Search for the cell housing the specified text and yield its (x, y) center coordinate. 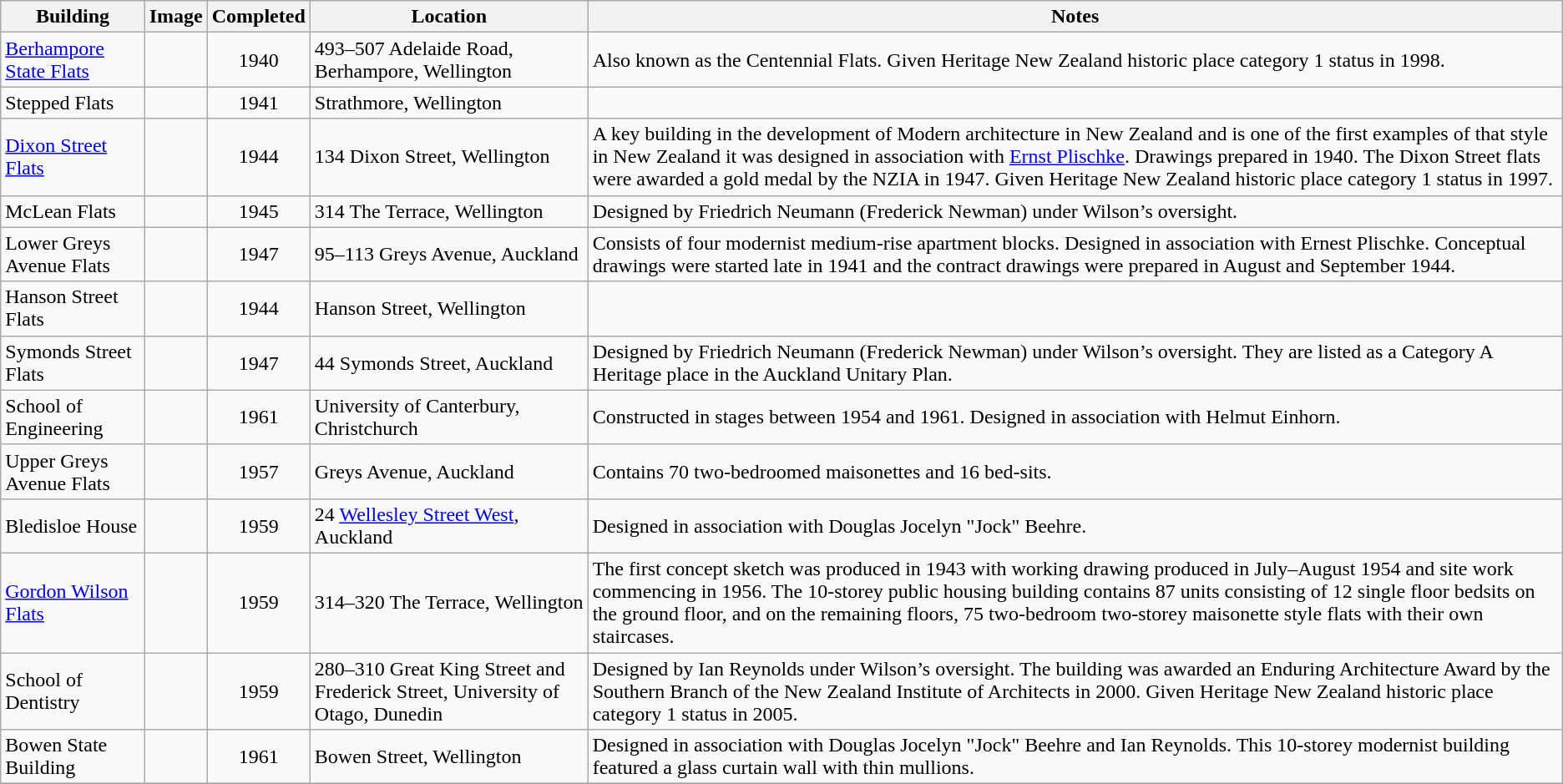
Dixon Street Flats (73, 157)
134 Dixon Street, Wellington (449, 157)
Bowen Street, Wellington (449, 756)
Image (175, 17)
Bledisloe House (73, 526)
Stepped Flats (73, 103)
Upper Greys Avenue Flats (73, 471)
University of Canterbury, Christchurch (449, 417)
Berhampore State Flats (73, 60)
Strathmore, Wellington (449, 103)
Hanson Street Flats (73, 309)
Lower Greys Avenue Flats (73, 254)
Designed in association with Douglas Jocelyn "Jock" Beehre. (1075, 526)
44 Symonds Street, Auckland (449, 362)
McLean Flats (73, 211)
1941 (259, 103)
School of Dentistry (73, 691)
1957 (259, 471)
280–310 Great King Street and Frederick Street, University of Otago, Dunedin (449, 691)
Hanson Street, Wellington (449, 309)
Gordon Wilson Flats (73, 603)
Designed by Friedrich Neumann (Frederick Newman) under Wilson’s oversight. (1075, 211)
Bowen State Building (73, 756)
Also known as the Centennial Flats. Given Heritage New Zealand historic place category 1 status in 1998. (1075, 60)
Greys Avenue, Auckland (449, 471)
Contains 70 two-bedroomed maisonettes and 16 bed-sits. (1075, 471)
1940 (259, 60)
Location (449, 17)
24 Wellesley Street West, Auckland (449, 526)
Notes (1075, 17)
Constructed in stages between 1954 and 1961. Designed in association with Helmut Einhorn. (1075, 417)
1945 (259, 211)
95–113 Greys Avenue, Auckland (449, 254)
School of Engineering (73, 417)
Building (73, 17)
314–320 The Terrace, Wellington (449, 603)
Completed (259, 17)
314 The Terrace, Wellington (449, 211)
493–507 Adelaide Road, Berhampore, Wellington (449, 60)
Symonds Street Flats (73, 362)
